Determine the (X, Y) coordinate at the center of the cell enclosing the given text.  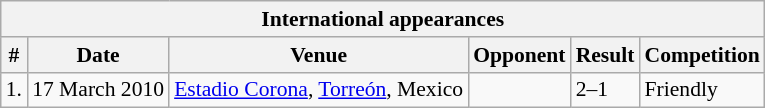
Estadio Corona, Torreón, Mexico (318, 90)
17 March 2010 (98, 90)
2–1 (606, 90)
International appearances (383, 19)
Competition (702, 55)
Venue (318, 55)
Friendly (702, 90)
Result (606, 55)
1. (14, 90)
Opponent (520, 55)
# (14, 55)
Date (98, 55)
